Output the [X, Y] coordinate of the center of the cell containing the given text.  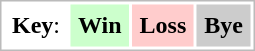
Loss [163, 25]
Bye [224, 25]
Win [100, 25]
Key: [36, 25]
